Output the [X, Y] coordinate of the center of the cell containing the given text.  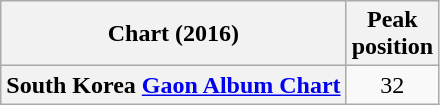
South Korea Gaon Album Chart [174, 85]
Chart (2016) [174, 34]
32 [392, 85]
Peakposition [392, 34]
